Output the (X, Y) coordinate of the center of the cell containing the given text.  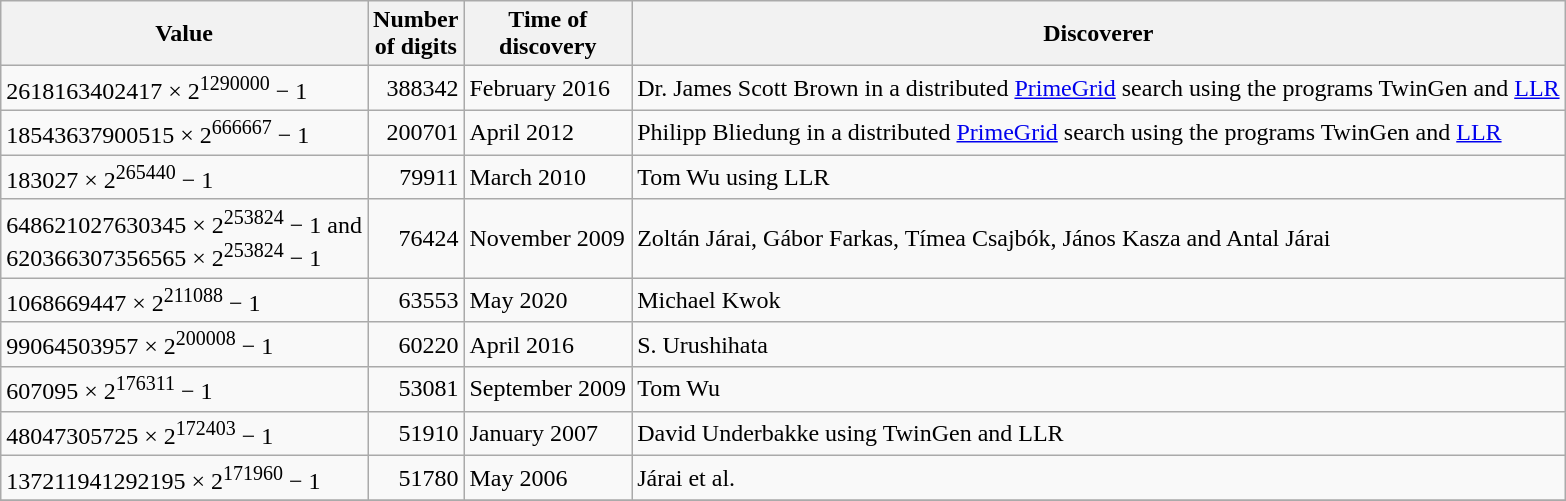
Dr. James Scott Brown in a distributed PrimeGrid search using the programs TwinGen and LLR (1098, 88)
388342 (416, 88)
79911 (416, 178)
April 2016 (548, 344)
November 2009 (548, 238)
Value (184, 34)
648621027630345 × 2253824 − 1 and620366307356565 × 2253824 − 1 (184, 238)
Discoverer (1098, 34)
March 2010 (548, 178)
January 2007 (548, 434)
76424 (416, 238)
David Underbakke using TwinGen and LLR (1098, 434)
February 2016 (548, 88)
18543637900515 × 2666667 − 1 (184, 132)
Numberof digits (416, 34)
Zoltán Járai, Gábor Farkas, Tímea Csajbók, János Kasza and Antal Járai (1098, 238)
April 2012 (548, 132)
September 2009 (548, 390)
200701 (416, 132)
May 2020 (548, 300)
63553 (416, 300)
Tom Wu using LLR (1098, 178)
1068669447 × 2211088 − 1 (184, 300)
48047305725 × 2172403 − 1 (184, 434)
53081 (416, 390)
S. Urushihata (1098, 344)
Járai et al. (1098, 478)
99064503957 × 2200008 − 1 (184, 344)
May 2006 (548, 478)
Michael Kwok (1098, 300)
Time ofdiscovery (548, 34)
183027 × 2265440 − 1 (184, 178)
Tom Wu (1098, 390)
60220 (416, 344)
607095 × 2176311 − 1 (184, 390)
51780 (416, 478)
Philipp Bliedung in a distributed PrimeGrid search using the programs TwinGen and LLR (1098, 132)
2618163402417 × 21290000 − 1 (184, 88)
51910 (416, 434)
137211941292195 × 2171960 − 1 (184, 478)
